Output the (X, Y) coordinate of the center of the cell containing the given text.  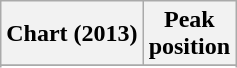
Chart (2013) (72, 34)
Peakposition (189, 34)
